Capture the cell that displays the provided text and extract its [X, Y] central coordinate. 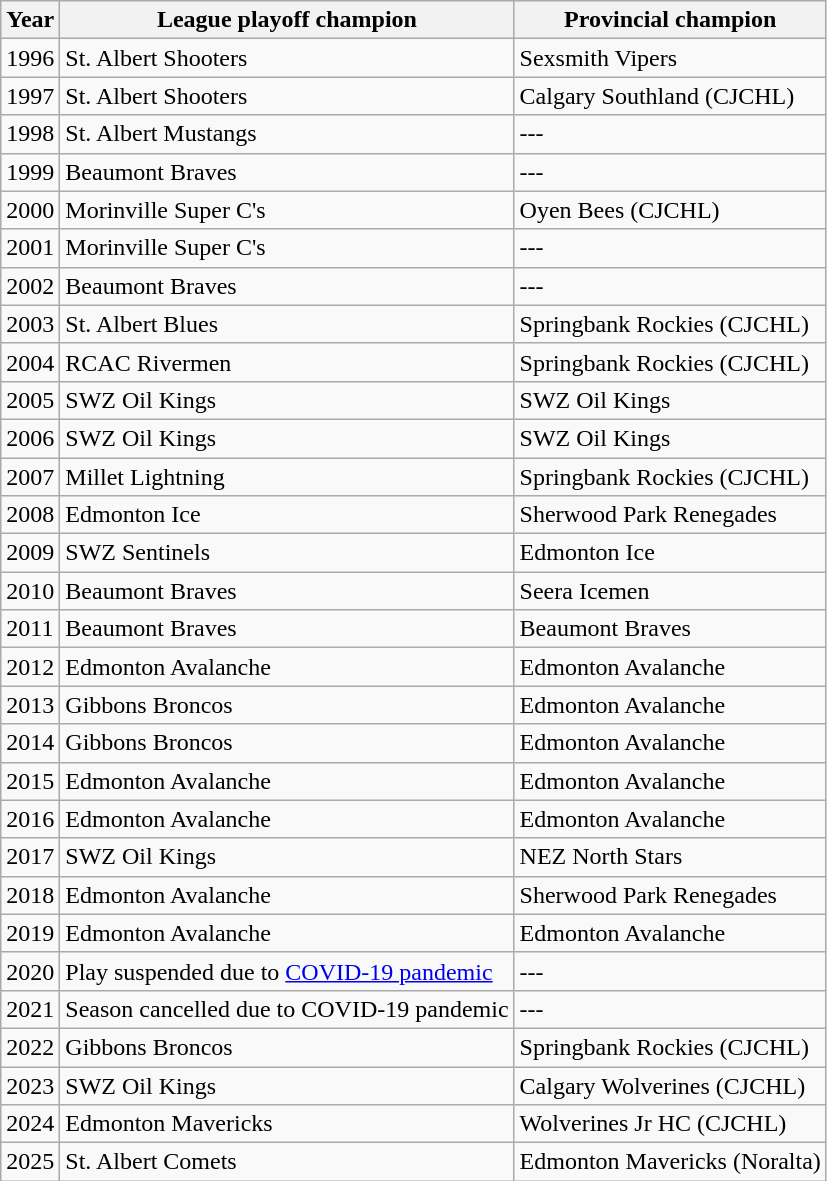
SWZ Sentinels [287, 553]
2019 [30, 933]
Millet Lightning [287, 477]
Oyen Bees (CJCHL) [670, 210]
Play suspended due to COVID-19 pandemic [287, 971]
Wolverines Jr HC (CJCHL) [670, 1124]
2012 [30, 667]
St. Albert Comets [287, 1162]
2025 [30, 1162]
Sexsmith Vipers [670, 58]
2006 [30, 438]
2021 [30, 1009]
1996 [30, 58]
RCAC Rivermen [287, 362]
Edmonton Mavericks (Noralta) [670, 1162]
1999 [30, 172]
2020 [30, 971]
2004 [30, 362]
2015 [30, 781]
2014 [30, 743]
2023 [30, 1085]
NEZ North Stars [670, 857]
2016 [30, 819]
2005 [30, 400]
2003 [30, 324]
2001 [30, 248]
2013 [30, 705]
1997 [30, 96]
2000 [30, 210]
2008 [30, 515]
Edmonton Mavericks [287, 1124]
League playoff champion [287, 20]
Calgary Wolverines (CJCHL) [670, 1085]
2018 [30, 895]
2024 [30, 1124]
2009 [30, 553]
1998 [30, 134]
Season cancelled due to COVID-19 pandemic [287, 1009]
St. Albert Mustangs [287, 134]
2002 [30, 286]
Provincial champion [670, 20]
Year [30, 20]
2007 [30, 477]
2010 [30, 591]
Calgary Southland (CJCHL) [670, 96]
2017 [30, 857]
2011 [30, 629]
Seera Icemen [670, 591]
St. Albert Blues [287, 324]
2022 [30, 1047]
